Detect which cell encompasses the target text, then output its (x, y) center coordinate. 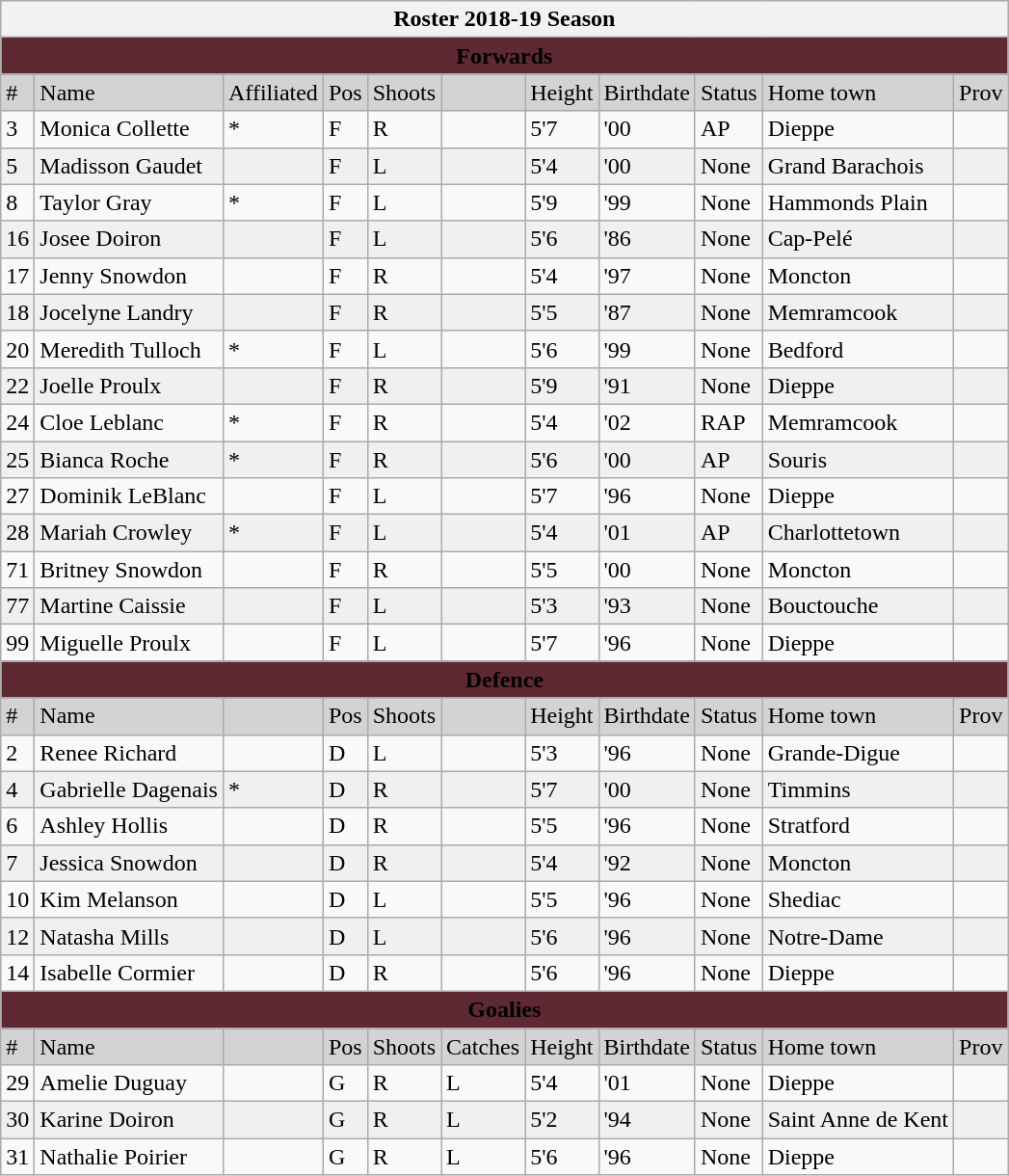
Shediac (858, 899)
71 (17, 570)
'93 (647, 606)
Stratford (858, 826)
Cloe Leblanc (129, 422)
Timmins (858, 789)
28 (17, 533)
Amelie Duguay (129, 1083)
Taylor Gray (129, 202)
29 (17, 1083)
Notre-Dame (858, 936)
99 (17, 643)
Ashley Hollis (129, 826)
25 (17, 460)
'87 (647, 312)
Defence (505, 680)
Jocelyne Landry (129, 312)
'97 (647, 276)
Jessica Snowdon (129, 863)
Joelle Proulx (129, 386)
Karine Doiron (129, 1120)
Monica Collette (129, 129)
Grande-Digue (858, 753)
6 (17, 826)
8 (17, 202)
Charlottetown (858, 533)
Bedford (858, 349)
16 (17, 239)
Grand Barachois (858, 166)
Goalies (505, 1009)
'92 (647, 863)
18 (17, 312)
7 (17, 863)
14 (17, 973)
27 (17, 496)
77 (17, 606)
Miguelle Proulx (129, 643)
Madisson Gaudet (129, 166)
Nathalie Poirier (129, 1157)
Cap-Pelé (858, 239)
Bianca Roche (129, 460)
'91 (647, 386)
Natasha Mills (129, 936)
Mariah Crowley (129, 533)
30 (17, 1120)
Martine Caissie (129, 606)
Affiliated (273, 93)
Meredith Tulloch (129, 349)
20 (17, 349)
2 (17, 753)
Britney Snowdon (129, 570)
Saint Anne de Kent (858, 1120)
4 (17, 789)
Forwards (505, 56)
Roster 2018-19 Season (505, 19)
'94 (647, 1120)
Gabrielle Dagenais (129, 789)
Souris (858, 460)
24 (17, 422)
Hammonds Plain (858, 202)
12 (17, 936)
10 (17, 899)
'02 (647, 422)
Josee Doiron (129, 239)
RAP (729, 422)
5 (17, 166)
Catches (484, 1046)
Kim Melanson (129, 899)
17 (17, 276)
Bouctouche (858, 606)
3 (17, 129)
Renee Richard (129, 753)
5'2 (562, 1120)
'86 (647, 239)
Isabelle Cormier (129, 973)
31 (17, 1157)
22 (17, 386)
Dominik LeBlanc (129, 496)
Jenny Snowdon (129, 276)
